From the cell containing the given text, extract its center point as [x, y] coordinate. 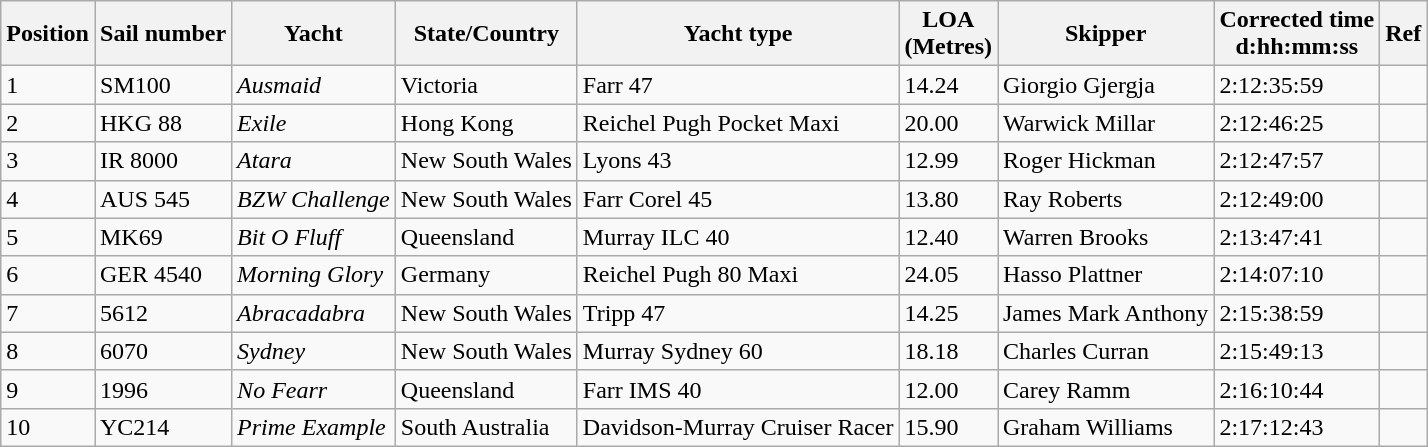
South Australia [486, 427]
1996 [162, 389]
YC214 [162, 427]
HKG 88 [162, 123]
Abracadabra [314, 313]
AUS 545 [162, 199]
James Mark Anthony [1106, 313]
State/Country [486, 34]
Giorgio Gjergja [1106, 85]
LOA (Metres) [948, 34]
Murray ILC 40 [738, 237]
Atara [314, 161]
Sail number [162, 34]
2:15:49:13 [1297, 351]
6 [48, 275]
Sydney [314, 351]
12.00 [948, 389]
Exile [314, 123]
Carey Ramm [1106, 389]
14.25 [948, 313]
BZW Challenge [314, 199]
5 [48, 237]
5612 [162, 313]
9 [48, 389]
IR 8000 [162, 161]
Murray Sydney 60 [738, 351]
Farr 47 [738, 85]
Farr IMS 40 [738, 389]
10 [48, 427]
GER 4540 [162, 275]
2:15:38:59 [1297, 313]
2:12:35:59 [1297, 85]
4 [48, 199]
Tripp 47 [738, 313]
Morning Glory [314, 275]
6070 [162, 351]
Roger Hickman [1106, 161]
3 [48, 161]
2:13:47:41 [1297, 237]
MK69 [162, 237]
2:12:46:25 [1297, 123]
24.05 [948, 275]
2:14:07:10 [1297, 275]
Graham Williams [1106, 427]
Hasso Plattner [1106, 275]
2:16:10:44 [1297, 389]
Germany [486, 275]
2:12:49:00 [1297, 199]
Ausmaid [314, 85]
Bit O Fluff [314, 237]
12.40 [948, 237]
13.80 [948, 199]
1 [48, 85]
Warren Brooks [1106, 237]
Reichel Pugh 80 Maxi [738, 275]
Reichel Pugh Pocket Maxi [738, 123]
2 [48, 123]
Davidson-Murray Cruiser Racer [738, 427]
2:17:12:43 [1297, 427]
Ray Roberts [1106, 199]
2:12:47:57 [1297, 161]
Hong Kong [486, 123]
Prime Example [314, 427]
Yacht [314, 34]
20.00 [948, 123]
Yacht type [738, 34]
Victoria [486, 85]
12.99 [948, 161]
7 [48, 313]
8 [48, 351]
Position [48, 34]
15.90 [948, 427]
Ref [1404, 34]
Corrected time d:hh:mm:ss [1297, 34]
18.18 [948, 351]
14.24 [948, 85]
Charles Curran [1106, 351]
Lyons 43 [738, 161]
No Fearr [314, 389]
Skipper [1106, 34]
SM100 [162, 85]
Warwick Millar [1106, 123]
Farr Corel 45 [738, 199]
